Detect which cell encompasses the target text, then output its (x, y) center coordinate. 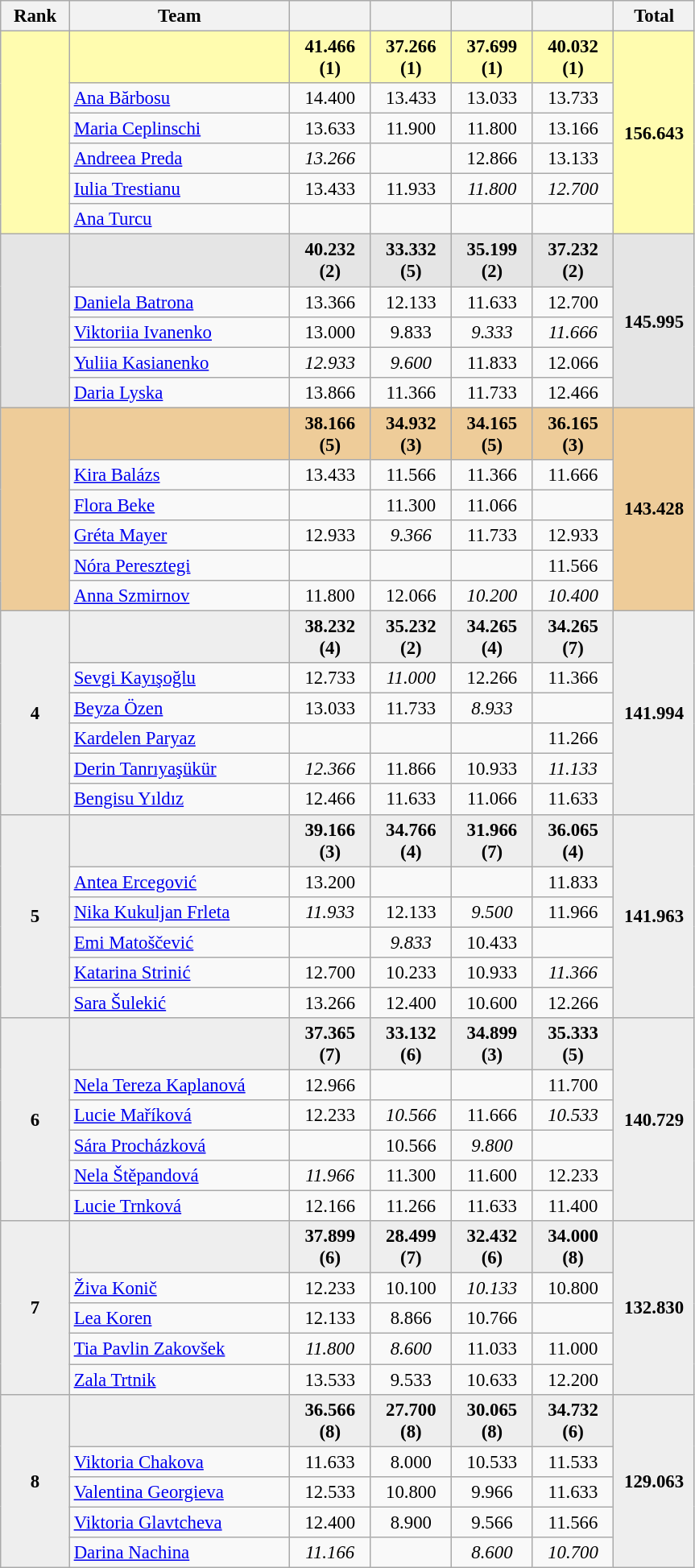
12.166 (330, 1206)
Daria Lyska (179, 392)
Bengisu Yıldız (179, 800)
12.733 (330, 678)
Nika Kukuljan Frleta (179, 912)
Darina Nachina (179, 1553)
Viktoria Glavtcheva (179, 1522)
Tia Pavlin Zakovšek (179, 1349)
33.332 (5) (411, 261)
7 (35, 1308)
11.400 (573, 1206)
37.232 (2) (573, 261)
35.333 (5) (573, 1044)
38.232 (4) (330, 638)
28.499 (7) (411, 1247)
132.830 (654, 1308)
Nóra Peresztegi (179, 565)
9.966 (493, 1491)
34.000 (8) (573, 1247)
11.033 (493, 1349)
31.966 (7) (493, 841)
13.633 (330, 129)
5 (35, 916)
Viktoriia Ivanenko (179, 332)
8.000 (411, 1462)
Yuliia Kasianenko (179, 362)
13.733 (573, 98)
37.365 (7) (330, 1044)
Team (179, 16)
36.065 (4) (573, 841)
27.700 (8) (411, 1421)
Sára Procházková (179, 1146)
34.732 (6) (573, 1421)
37.699 (1) (493, 58)
Zala Trtnik (179, 1380)
8.900 (411, 1522)
Antea Ercegović (179, 882)
34.899 (3) (493, 1044)
41.466 (1) (330, 58)
8.866 (411, 1318)
34.265 (4) (493, 638)
129.063 (654, 1480)
11.133 (573, 769)
Andreea Preda (179, 159)
8 (35, 1480)
11.166 (330, 1553)
143.428 (654, 509)
34.165 (5) (493, 433)
Lucie Maříková (179, 1115)
13.366 (330, 302)
36.566 (8) (330, 1421)
40.232 (2) (330, 261)
12.200 (573, 1380)
140.729 (654, 1119)
10.233 (411, 973)
156.643 (654, 134)
6 (35, 1119)
9.333 (493, 332)
11.900 (411, 129)
37.899 (6) (330, 1247)
Iulia Trestianu (179, 189)
145.995 (654, 321)
36.165 (3) (573, 433)
141.994 (654, 714)
13.166 (573, 129)
Sevgi Kayışoğlu (179, 678)
9.500 (493, 912)
10.133 (493, 1289)
12.366 (330, 769)
39.166 (3) (330, 841)
Lucie Trnková (179, 1206)
35.232 (2) (411, 638)
11.600 (493, 1176)
12.866 (493, 159)
35.199 (2) (493, 261)
34.265 (7) (573, 638)
Gréta Mayer (179, 536)
Katarina Strinić (179, 973)
9.600 (411, 362)
10.433 (493, 942)
Anna Szmirnov (179, 596)
40.032 (1) (573, 58)
Nela Štěpandová (179, 1176)
4 (35, 714)
11.700 (573, 1085)
Kardelen Paryaz (179, 738)
9.366 (411, 536)
9.566 (493, 1522)
10.200 (493, 596)
37.266 (1) (411, 58)
Nela Tereza Kaplanová (179, 1085)
12.533 (330, 1491)
Kira Balázs (179, 475)
Flora Beke (179, 505)
Rank (35, 16)
Daniela Batrona (179, 302)
10.100 (411, 1289)
Ana Bărbosu (179, 98)
38.166 (5) (330, 433)
30.065 (8) (493, 1421)
Ana Turcu (179, 220)
10.400 (573, 596)
9.533 (411, 1380)
Emi Matoščević (179, 942)
Valentina Georgieva (179, 1491)
34.932 (3) (411, 433)
Lea Koren (179, 1318)
14.400 (330, 98)
10.766 (493, 1318)
Beyza Özen (179, 709)
11.866 (411, 769)
10.600 (493, 1003)
10.633 (493, 1380)
33.132 (6) (411, 1044)
13.533 (330, 1380)
Viktoria Chakova (179, 1462)
12.966 (330, 1085)
13.000 (330, 332)
10.700 (573, 1553)
11.533 (573, 1462)
Živa Konič (179, 1289)
Maria Ceplinschi (179, 129)
Total (654, 16)
9.800 (493, 1146)
34.766 (4) (411, 841)
13.200 (330, 882)
Sara Šulekić (179, 1003)
8.933 (493, 709)
13.133 (573, 159)
141.963 (654, 916)
32.432 (6) (493, 1247)
Derin Tanrıyaşükür (179, 769)
13.866 (330, 392)
